Return [x, y] of the center of cell containing provided text 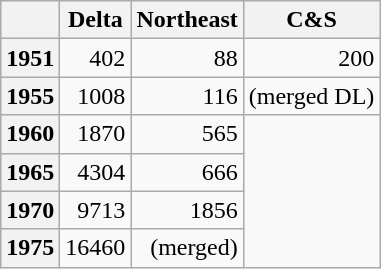
1856 [187, 210]
1008 [96, 96]
4304 [96, 172]
1960 [30, 134]
1965 [30, 172]
1951 [30, 58]
Delta [96, 20]
Northeast [187, 20]
116 [187, 96]
402 [96, 58]
9713 [96, 210]
C&S [312, 20]
1970 [30, 210]
88 [187, 58]
(merged DL) [312, 96]
200 [312, 58]
1955 [30, 96]
565 [187, 134]
16460 [96, 248]
(merged) [187, 248]
1870 [96, 134]
666 [187, 172]
1975 [30, 248]
